Scan for the cell matching the given text and deliver its (x, y) coordinate at center. 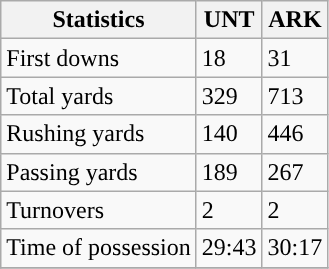
140 (229, 134)
Rushing yards (99, 134)
First downs (99, 58)
Turnovers (99, 210)
18 (229, 58)
189 (229, 172)
267 (295, 172)
Time of possession (99, 248)
446 (295, 134)
329 (229, 96)
30:17 (295, 248)
31 (295, 58)
Total yards (99, 96)
UNT (229, 20)
Statistics (99, 20)
Passing yards (99, 172)
ARK (295, 20)
713 (295, 96)
29:43 (229, 248)
